Detect which cell encompasses the target text, then output its [x, y] center coordinate. 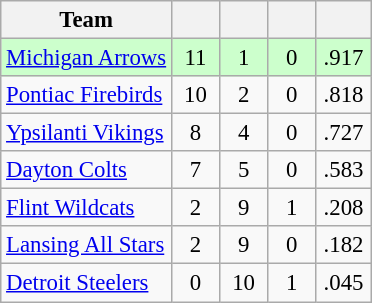
.208 [344, 208]
.583 [344, 170]
Dayton Colts [86, 170]
Ypsilanti Vikings [86, 133]
Flint Wildcats [86, 208]
.727 [344, 133]
4 [244, 133]
Michigan Arrows [86, 58]
8 [195, 133]
Detroit Steelers [86, 283]
.045 [344, 283]
7 [195, 170]
Lansing All Stars [86, 245]
11 [195, 58]
Pontiac Firebirds [86, 95]
5 [244, 170]
.182 [344, 245]
.917 [344, 58]
.818 [344, 95]
Team [86, 20]
